Find where the given text appears and provide that cell's center as [x, y] coordinate. 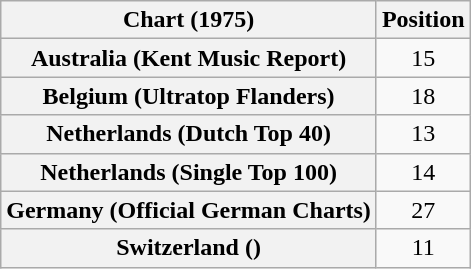
Netherlands (Dutch Top 40) [189, 134]
11 [423, 248]
Australia (Kent Music Report) [189, 58]
15 [423, 58]
13 [423, 134]
27 [423, 210]
Position [423, 20]
Switzerland () [189, 248]
18 [423, 96]
Belgium (Ultratop Flanders) [189, 96]
Germany (Official German Charts) [189, 210]
Chart (1975) [189, 20]
14 [423, 172]
Netherlands (Single Top 100) [189, 172]
